Identify which cell holds the provided text, then report its (X, Y) central coordinate. 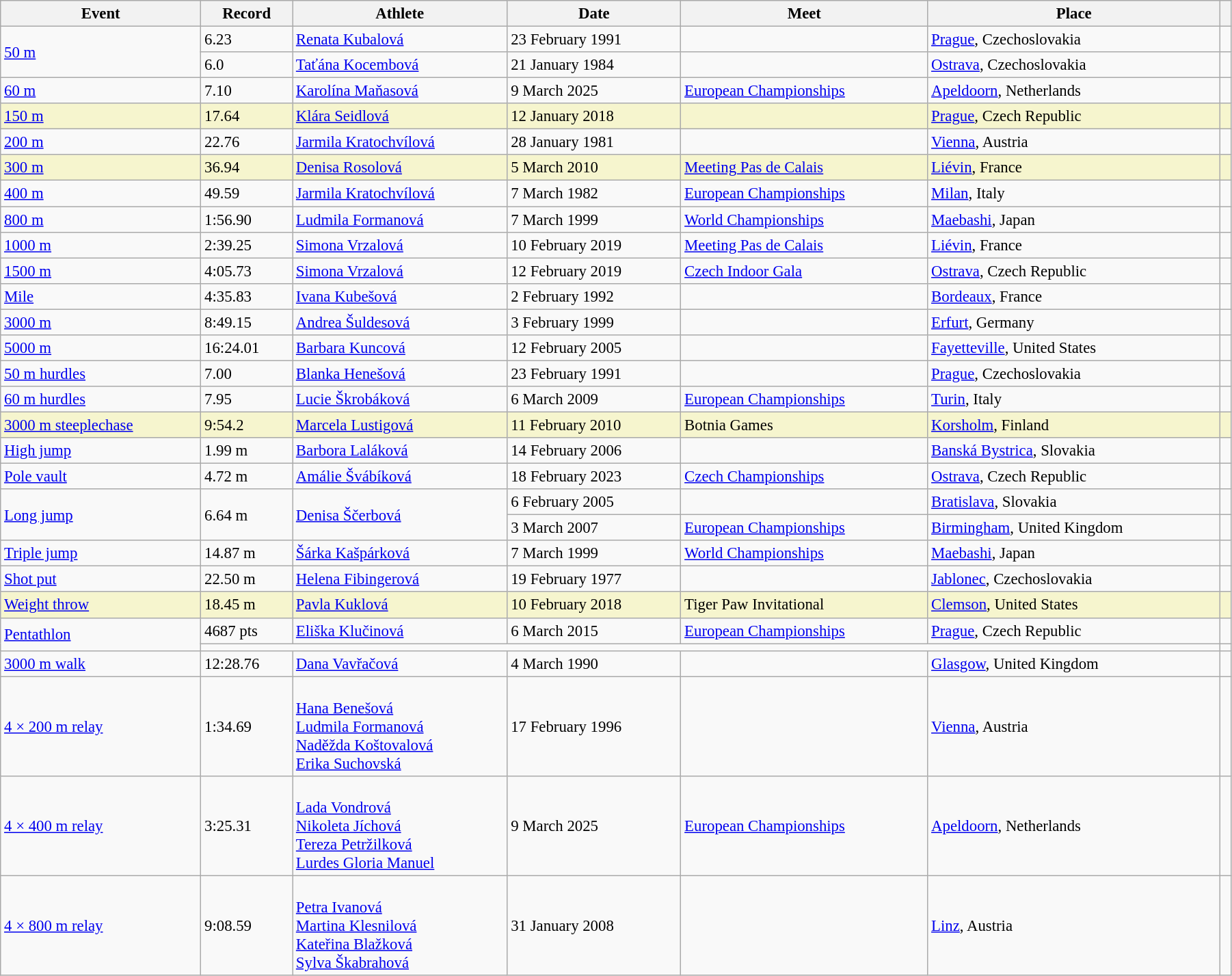
1000 m (101, 245)
Petra IvanováMartina KlesnilováKateřina BlažkováSylva Škabrahová (400, 925)
3000 m (101, 322)
Pole vault (101, 477)
Clemson, United States (1074, 605)
8:49.15 (247, 322)
Czech Indoor Gala (804, 271)
12 February 2005 (594, 348)
Shot put (101, 579)
6.64 m (247, 514)
Long jump (101, 514)
Linz, Austria (1074, 925)
5 March 2010 (594, 168)
Ludmila Formanová (400, 220)
Blanka Henešová (400, 373)
28 January 1981 (594, 142)
Marcela Lustigová (400, 425)
1:34.69 (247, 726)
31 January 2008 (594, 925)
14.87 m (247, 553)
60 m (101, 91)
Erfurt, Germany (1074, 322)
Renata Kubalová (400, 40)
Pavla Kuklová (400, 605)
1:56.90 (247, 220)
1500 m (101, 271)
Meet (804, 14)
Czech Championships (804, 477)
Ivana Kubešová (400, 296)
150 m (101, 116)
2:39.25 (247, 245)
Glasgow, United Kingdom (1074, 663)
Athlete (400, 14)
9:08.59 (247, 925)
Barbara Kuncová (400, 348)
5000 m (101, 348)
60 m hurdles (101, 399)
11 February 2010 (594, 425)
16:24.01 (247, 348)
Date (594, 14)
Šárka Kašpárková (400, 553)
4:35.83 (247, 296)
Record (247, 14)
9:54.2 (247, 425)
4:05.73 (247, 271)
Event (101, 14)
4 March 1990 (594, 663)
Karolína Maňasová (400, 91)
3000 m steeplechase (101, 425)
2 February 1992 (594, 296)
Milan, Italy (1074, 194)
Place (1074, 14)
400 m (101, 194)
Mile (101, 296)
3 March 2007 (594, 528)
49.59 (247, 194)
Helena Fibingerová (400, 579)
Banská Bystrica, Slovakia (1074, 451)
22.76 (247, 142)
Botnia Games (804, 425)
Birmingham, United Kingdom (1074, 528)
300 m (101, 168)
10 February 2019 (594, 245)
14 February 2006 (594, 451)
4687 pts (247, 631)
6 March 2009 (594, 399)
21 January 1984 (594, 65)
22.50 m (247, 579)
Lada VondrováNikoleta JíchováTereza PetržilkováLurdes Gloria Manuel (400, 826)
3 February 1999 (594, 322)
7 March 1982 (594, 194)
Dana Vavřačová (400, 663)
6.0 (247, 65)
10 February 2018 (594, 605)
Bratislava, Slovakia (1074, 502)
6 March 2015 (594, 631)
Korsholm, Finland (1074, 425)
7.95 (247, 399)
Hana BenešováLudmila FormanováNaděžda KoštovalováErika Suchovská (400, 726)
Weight throw (101, 605)
Denisa Rosolová (400, 168)
Fayetteville, United States (1074, 348)
Lucie Škrobáková (400, 399)
7.10 (247, 91)
19 February 1977 (594, 579)
50 m (101, 52)
3000 m walk (101, 663)
4 × 200 m relay (101, 726)
Ostrava, Czechoslovakia (1074, 65)
Klára Seidlová (400, 116)
Bordeaux, France (1074, 296)
Barbora Laláková (400, 451)
1.99 m (247, 451)
4 × 800 m relay (101, 925)
12:28.76 (247, 663)
6.23 (247, 40)
12 January 2018 (594, 116)
18.45 m (247, 605)
50 m hurdles (101, 373)
Amálie Švábíková (400, 477)
Pentathlon (101, 634)
Jablonec, Czechoslovakia (1074, 579)
17.64 (247, 116)
4 × 400 m relay (101, 826)
Andrea Šuldesová (400, 322)
High jump (101, 451)
Tiger Paw Invitational (804, 605)
12 February 2019 (594, 271)
36.94 (247, 168)
Taťána Kocembová (400, 65)
Eliška Klučinová (400, 631)
17 February 1996 (594, 726)
18 February 2023 (594, 477)
Denisa Ščerbová (400, 514)
7.00 (247, 373)
200 m (101, 142)
6 February 2005 (594, 502)
3:25.31 (247, 826)
800 m (101, 220)
Turin, Italy (1074, 399)
Triple jump (101, 553)
4.72 m (247, 477)
